For the text-containing cell, return its midpoint in (x, y) coordinate format. 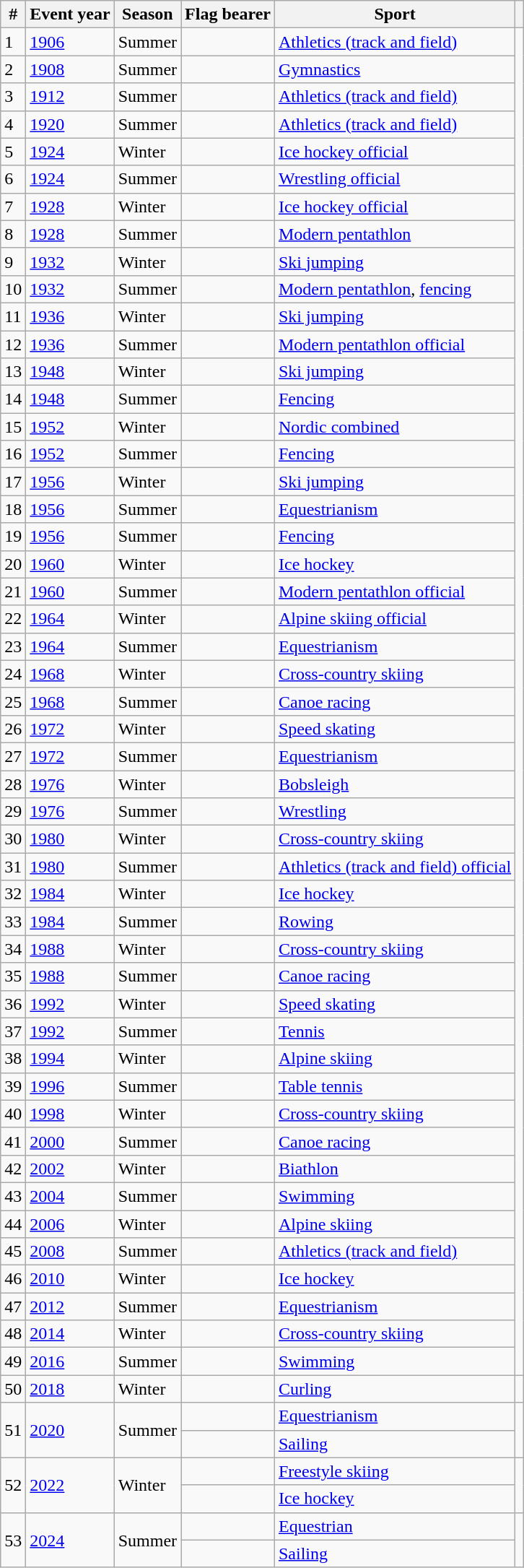
2020 (70, 1430)
24 (13, 674)
Curling (394, 1389)
49 (13, 1361)
19 (13, 537)
Athletics (track and field) official (394, 867)
28 (13, 784)
Event year (70, 14)
22 (13, 619)
2024 (70, 1540)
14 (13, 399)
42 (13, 1169)
40 (13, 1114)
35 (13, 976)
2 (13, 69)
7 (13, 207)
Season (147, 14)
2018 (70, 1389)
12 (13, 345)
48 (13, 1334)
3 (13, 97)
2006 (70, 1224)
47 (13, 1307)
1908 (70, 69)
46 (13, 1279)
2004 (70, 1196)
37 (13, 1031)
1994 (70, 1059)
Bobsleigh (394, 784)
Alpine skiing official (394, 619)
Biathlon (394, 1169)
27 (13, 756)
2010 (70, 1279)
38 (13, 1059)
23 (13, 646)
29 (13, 812)
30 (13, 839)
8 (13, 234)
1912 (70, 97)
Modern pentathlon, fencing (394, 289)
9 (13, 261)
10 (13, 289)
Table tennis (394, 1086)
2016 (70, 1361)
Rowing (394, 922)
25 (13, 701)
Gymnastics (394, 69)
1906 (70, 42)
Wrestling official (394, 179)
Tennis (394, 1031)
11 (13, 316)
1 (13, 42)
Equestrian (394, 1526)
Wrestling (394, 812)
53 (13, 1540)
4 (13, 124)
1920 (70, 124)
36 (13, 1004)
2000 (70, 1141)
1998 (70, 1114)
32 (13, 894)
Freestyle skiing (394, 1471)
Modern pentathlon (394, 234)
2008 (70, 1252)
52 (13, 1485)
2014 (70, 1334)
2012 (70, 1307)
6 (13, 179)
51 (13, 1430)
26 (13, 729)
1996 (70, 1086)
# (13, 14)
13 (13, 372)
31 (13, 867)
2022 (70, 1485)
2002 (70, 1169)
15 (13, 427)
44 (13, 1224)
33 (13, 922)
Sport (394, 14)
18 (13, 509)
5 (13, 152)
Flag bearer (228, 14)
16 (13, 454)
43 (13, 1196)
41 (13, 1141)
Nordic combined (394, 427)
17 (13, 482)
50 (13, 1389)
20 (13, 564)
21 (13, 592)
39 (13, 1086)
45 (13, 1252)
34 (13, 949)
